Extract the (x, y) coordinate from the center of the cell holding the provided text.  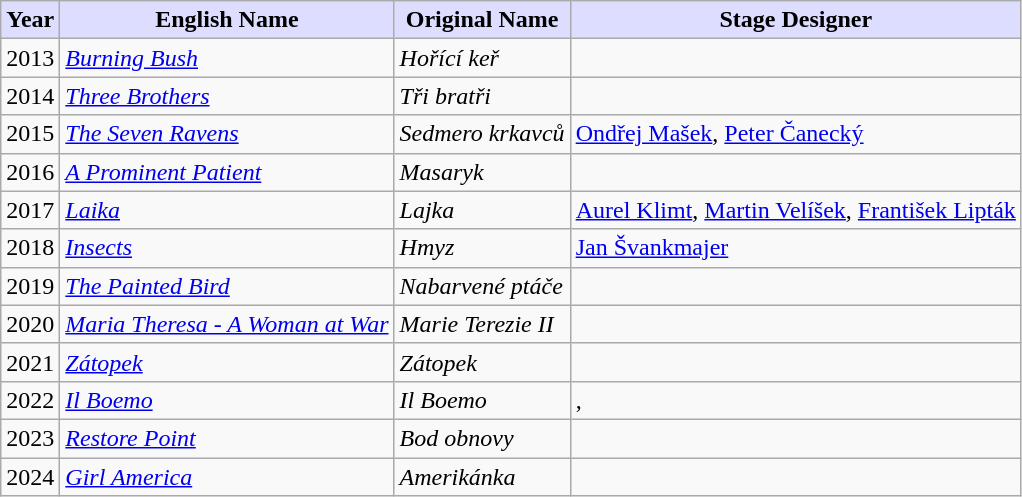
2015 (30, 134)
Nabarvené ptáče (482, 286)
Hořící keř (482, 58)
2013 (30, 58)
2022 (30, 400)
Laika (227, 210)
, (796, 400)
Stage Designer (796, 20)
Lajka (482, 210)
2023 (30, 438)
Bod obnovy (482, 438)
A Prominent Patient (227, 172)
Marie Terezie II (482, 324)
2016 (30, 172)
Restore Point (227, 438)
Original Name (482, 20)
Maria Theresa - A Woman at War (227, 324)
Ondřej Mašek, Peter Čanecký (796, 134)
2024 (30, 477)
The Painted Bird (227, 286)
Insects (227, 248)
Jan Švankmajer (796, 248)
The Seven Ravens (227, 134)
2017 (30, 210)
2018 (30, 248)
2019 (30, 286)
Girl America (227, 477)
Masaryk (482, 172)
Year (30, 20)
Hmyz (482, 248)
Tři bratři (482, 96)
2020 (30, 324)
English Name (227, 20)
2021 (30, 362)
Aurel Klimt, Martin Velíšek, František Lipták (796, 210)
Three Brothers (227, 96)
Sedmero krkavců (482, 134)
Amerikánka (482, 477)
Burning Bush (227, 58)
2014 (30, 96)
